Pinpoint the cell where the given text exists, returning its [X, Y] midpoint coordinate. 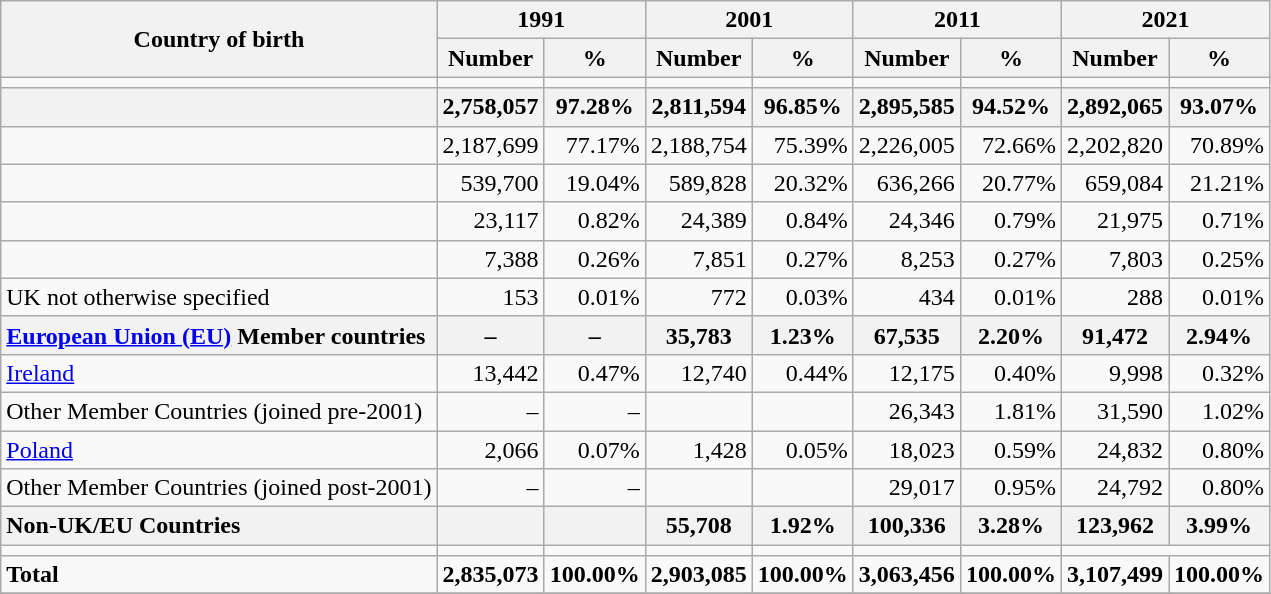
55,708 [698, 526]
Country of birth [219, 39]
0.25% [1218, 259]
31,590 [1114, 411]
Poland [219, 449]
67,535 [906, 335]
100,336 [906, 526]
2,188,754 [698, 145]
0.32% [1218, 373]
0.03% [802, 297]
772 [698, 297]
20.77% [1010, 183]
1,428 [698, 449]
24,792 [1114, 488]
Other Member Countries (joined post-2001) [219, 488]
0.84% [802, 221]
Non-UK/EU Countries [219, 526]
European Union (EU) Member countries [219, 335]
2.20% [1010, 335]
24,346 [906, 221]
24,832 [1114, 449]
1.92% [802, 526]
23,117 [490, 221]
3,107,499 [1114, 575]
2,066 [490, 449]
75.39% [802, 145]
70.89% [1218, 145]
94.52% [1010, 107]
24,389 [698, 221]
Total [219, 575]
0.07% [594, 449]
539,700 [490, 183]
3,063,456 [906, 575]
2,811,594 [698, 107]
1.02% [1218, 411]
Other Member Countries (joined pre-2001) [219, 411]
72.66% [1010, 145]
91,472 [1114, 335]
1.81% [1010, 411]
19.04% [594, 183]
2.94% [1218, 335]
0.82% [594, 221]
2,187,699 [490, 145]
12,740 [698, 373]
2,758,057 [490, 107]
2,903,085 [698, 575]
9,998 [1114, 373]
1991 [541, 20]
123,962 [1114, 526]
0.40% [1010, 373]
0.59% [1010, 449]
0.05% [802, 449]
2001 [749, 20]
18,023 [906, 449]
7,851 [698, 259]
0.47% [594, 373]
UK not otherwise specified [219, 297]
Ireland [219, 373]
589,828 [698, 183]
3.28% [1010, 526]
13,442 [490, 373]
0.95% [1010, 488]
1.23% [802, 335]
0.79% [1010, 221]
2,895,585 [906, 107]
2011 [957, 20]
153 [490, 297]
35,783 [698, 335]
7,803 [1114, 259]
2,835,073 [490, 575]
3.99% [1218, 526]
97.28% [594, 107]
96.85% [802, 107]
93.07% [1218, 107]
2,202,820 [1114, 145]
77.17% [594, 145]
2021 [1165, 20]
0.44% [802, 373]
21,975 [1114, 221]
8,253 [906, 259]
7,388 [490, 259]
12,175 [906, 373]
26,343 [906, 411]
0.71% [1218, 221]
20.32% [802, 183]
659,084 [1114, 183]
0.26% [594, 259]
21.21% [1218, 183]
288 [1114, 297]
434 [906, 297]
29,017 [906, 488]
2,226,005 [906, 145]
2,892,065 [1114, 107]
636,266 [906, 183]
